Find where the given text appears and provide that cell's center as (x, y) coordinate. 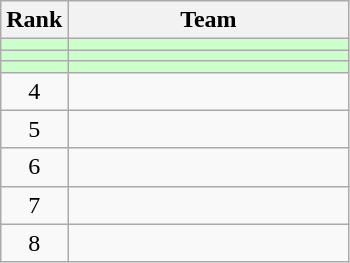
Team (208, 20)
4 (34, 91)
5 (34, 129)
6 (34, 167)
7 (34, 205)
Rank (34, 20)
8 (34, 243)
